Return the [x, y] coordinate for the center point of the cell that contains the specified text.  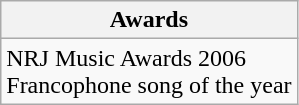
Awards [149, 20]
NRJ Music Awards 2006Francophone song of the year [149, 72]
